Return (x, y) of the center of cell containing provided text 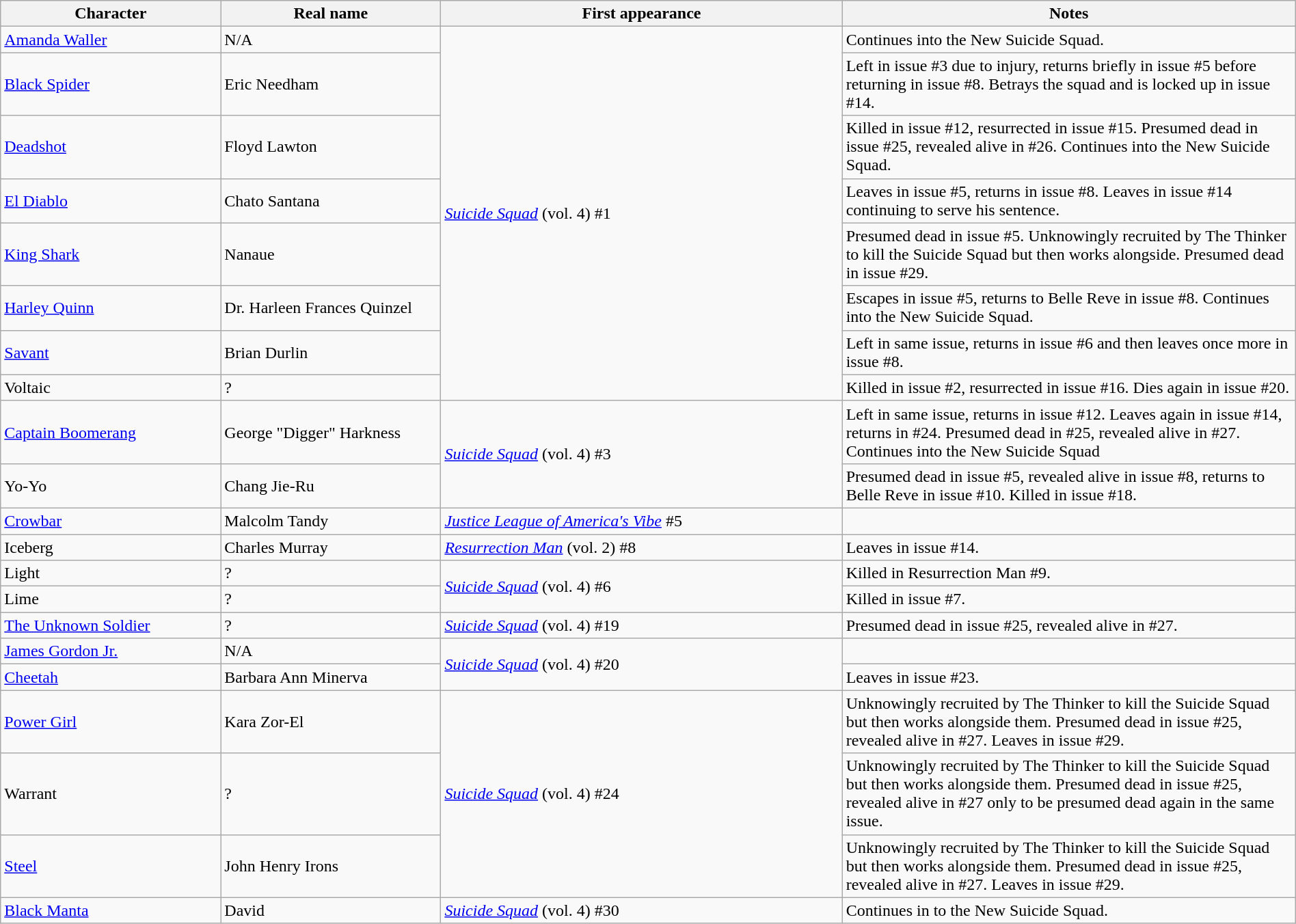
Leaves in issue #23. (1069, 677)
Suicide Squad (vol. 4) #30 (641, 910)
Nanaue (331, 254)
Presumed dead in issue #25, revealed alive in #27. (1069, 625)
Killed in issue #12, resurrected in issue #15. Presumed dead in issue #25, revealed alive in #26. Continues into the New Suicide Squad. (1069, 147)
Deadshot (111, 147)
Suicide Squad (vol. 4) #24 (641, 794)
George "Digger" Harkness (331, 432)
Power Girl (111, 722)
Crowbar (111, 521)
Leaves in issue #14. (1069, 547)
Resurrection Man (vol. 2) #8 (641, 547)
Voltaic (111, 388)
Presumed dead in issue #5. Unknowingly recruited by The Thinker to kill the Suicide Squad but then works alongside. Presumed dead in issue #29. (1069, 254)
First appearance (641, 14)
Suicide Squad (vol. 4) #3 (641, 454)
John Henry Irons (331, 866)
Harley Quinn (111, 308)
Killed in issue #2, resurrected in issue #16. Dies again in issue #20. (1069, 388)
Justice League of America's Vibe #5 (641, 521)
El Diablo (111, 201)
Kara Zor-El (331, 722)
Suicide Squad (vol. 4) #6 (641, 586)
Iceberg (111, 547)
Yo-Yo (111, 485)
David (331, 910)
Killed in Resurrection Man #9. (1069, 573)
Lime (111, 599)
Left in issue #3 due to injury, returns briefly in issue #5 before returning in issue #8. Betrays the squad and is locked up in issue #14. (1069, 84)
Suicide Squad (vol. 4) #1 (641, 214)
Barbara Ann Minerva (331, 677)
Eric Needham (331, 84)
Steel (111, 866)
The Unknown Soldier (111, 625)
Cheetah (111, 677)
Malcolm Tandy (331, 521)
Brian Durlin (331, 353)
Floyd Lawton (331, 147)
Presumed dead in issue #5, revealed alive in issue #8, returns to Belle Reve in issue #10. Killed in issue #18. (1069, 485)
Light (111, 573)
Captain Boomerang (111, 432)
Chang Jie-Ru (331, 485)
Warrant (111, 794)
Killed in issue #7. (1069, 599)
Escapes in issue #5, returns to Belle Reve in issue #8. Continues into the New Suicide Squad. (1069, 308)
Black Spider (111, 84)
Notes (1069, 14)
Charles Murray (331, 547)
Left in same issue, returns in issue #6 and then leaves once more in issue #8. (1069, 353)
Leaves in issue #5, returns in issue #8. Leaves in issue #14 continuing to serve his sentence. (1069, 201)
Dr. Harleen Frances Quinzel (331, 308)
James Gordon Jr. (111, 651)
Suicide Squad (vol. 4) #19 (641, 625)
Savant (111, 353)
Real name (331, 14)
Chato Santana (331, 201)
Suicide Squad (vol. 4) #20 (641, 664)
King Shark (111, 254)
Continues into the New Suicide Squad. (1069, 40)
Continues in to the New Suicide Squad. (1069, 910)
Black Manta (111, 910)
Amanda Waller (111, 40)
Character (111, 14)
